Identify which cell holds the provided text, then report its (x, y) central coordinate. 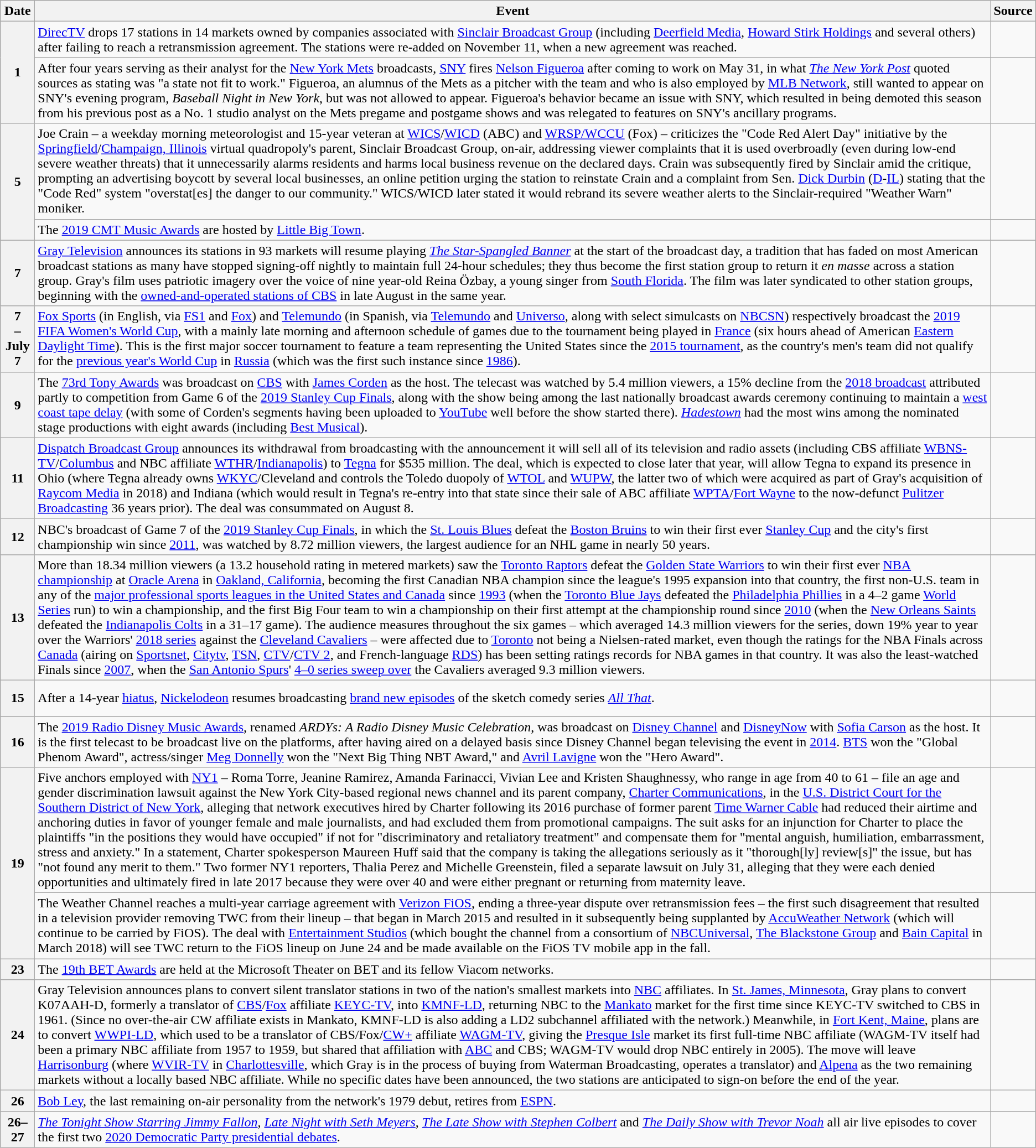
After a 14-year hiatus, Nickelodeon resumes broadcasting brand new episodes of the sketch comedy series All That. (512, 698)
The 19th BET Awards are held at the Microsoft Theater on BET and its fellow Viacom networks. (512, 969)
13 (18, 617)
1 (18, 72)
23 (18, 969)
26–27 (18, 1130)
7 (18, 273)
7–July 7 (18, 339)
The 2019 CMT Music Awards are hosted by Little Big Town. (512, 230)
11 (18, 478)
9 (18, 405)
16 (18, 741)
26 (18, 1101)
Event (512, 11)
Date (18, 11)
24 (18, 1035)
5 (18, 181)
19 (18, 863)
15 (18, 698)
12 (18, 537)
Bob Ley, the last remaining on-air personality from the network's 1979 debut, retires from ESPN. (512, 1101)
Source (1013, 11)
